Detect which cell encompasses the target text, then output its [x, y] center coordinate. 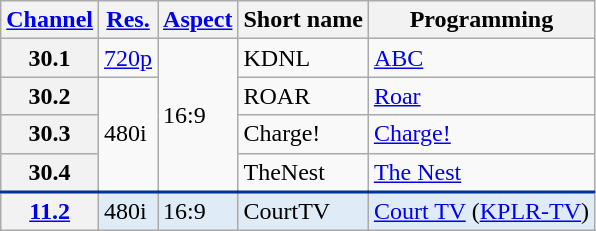
720p [128, 58]
ABC [481, 58]
Channel [50, 20]
CourtTV [303, 212]
11.2 [50, 212]
TheNest [303, 172]
30.2 [50, 96]
Short name [303, 20]
Aspect [198, 20]
30.3 [50, 134]
Res. [128, 20]
30.4 [50, 172]
Court TV (KPLR-TV) [481, 212]
ROAR [303, 96]
The Nest [481, 172]
Programming [481, 20]
Roar [481, 96]
30.1 [50, 58]
KDNL [303, 58]
